Detect which cell encompasses the target text, then output its [x, y] center coordinate. 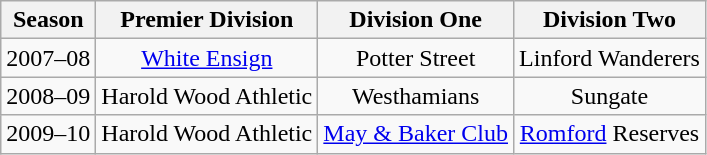
May & Baker Club [416, 134]
White Ensign [207, 58]
Westhamians [416, 96]
Linford Wanderers [610, 58]
Potter Street [416, 58]
Division One [416, 20]
Romford Reserves [610, 134]
Season [48, 20]
2007–08 [48, 58]
2009–10 [48, 134]
2008–09 [48, 96]
Sungate [610, 96]
Division Two [610, 20]
Premier Division [207, 20]
